Capture the cell that displays the provided text and extract its (X, Y) central coordinate. 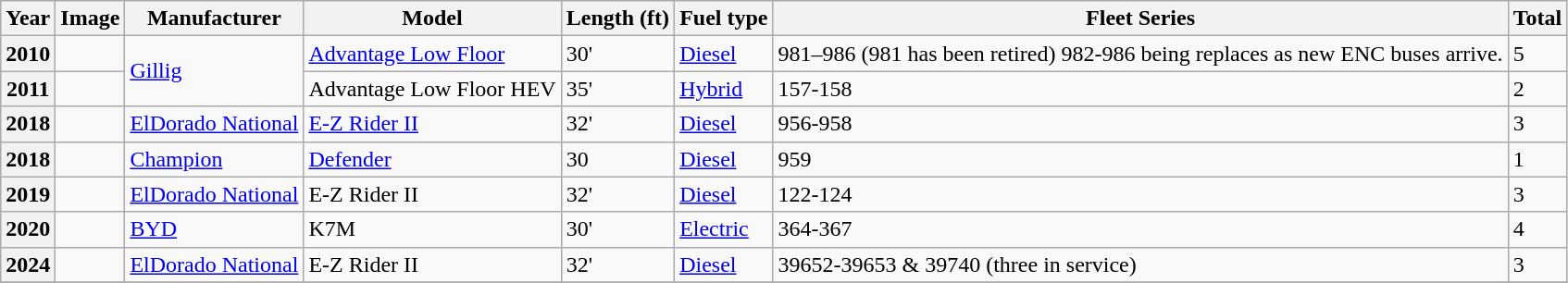
2011 (28, 89)
2020 (28, 229)
Advantage Low Floor HEV (432, 89)
35' (617, 89)
Gillig (215, 71)
BYD (215, 229)
Hybrid (724, 89)
30 (617, 159)
157-158 (1140, 89)
Model (432, 18)
364-367 (1140, 229)
Length (ft) (617, 18)
Defender (432, 159)
956-958 (1140, 124)
Manufacturer (215, 18)
Year (28, 18)
2 (1537, 89)
2019 (28, 194)
Fuel type (724, 18)
959 (1140, 159)
4 (1537, 229)
39652-39653 & 39740 (three in service) (1140, 265)
Fleet Series (1140, 18)
Champion (215, 159)
1 (1537, 159)
Electric (724, 229)
5 (1537, 54)
122-124 (1140, 194)
2024 (28, 265)
Advantage Low Floor (432, 54)
2010 (28, 54)
981–986 (981 has been retired) 982-986 being replaces as new ENC buses arrive. (1140, 54)
K7M (432, 229)
Total (1537, 18)
Image (91, 18)
